Identify which cell holds the provided text, then report its (x, y) central coordinate. 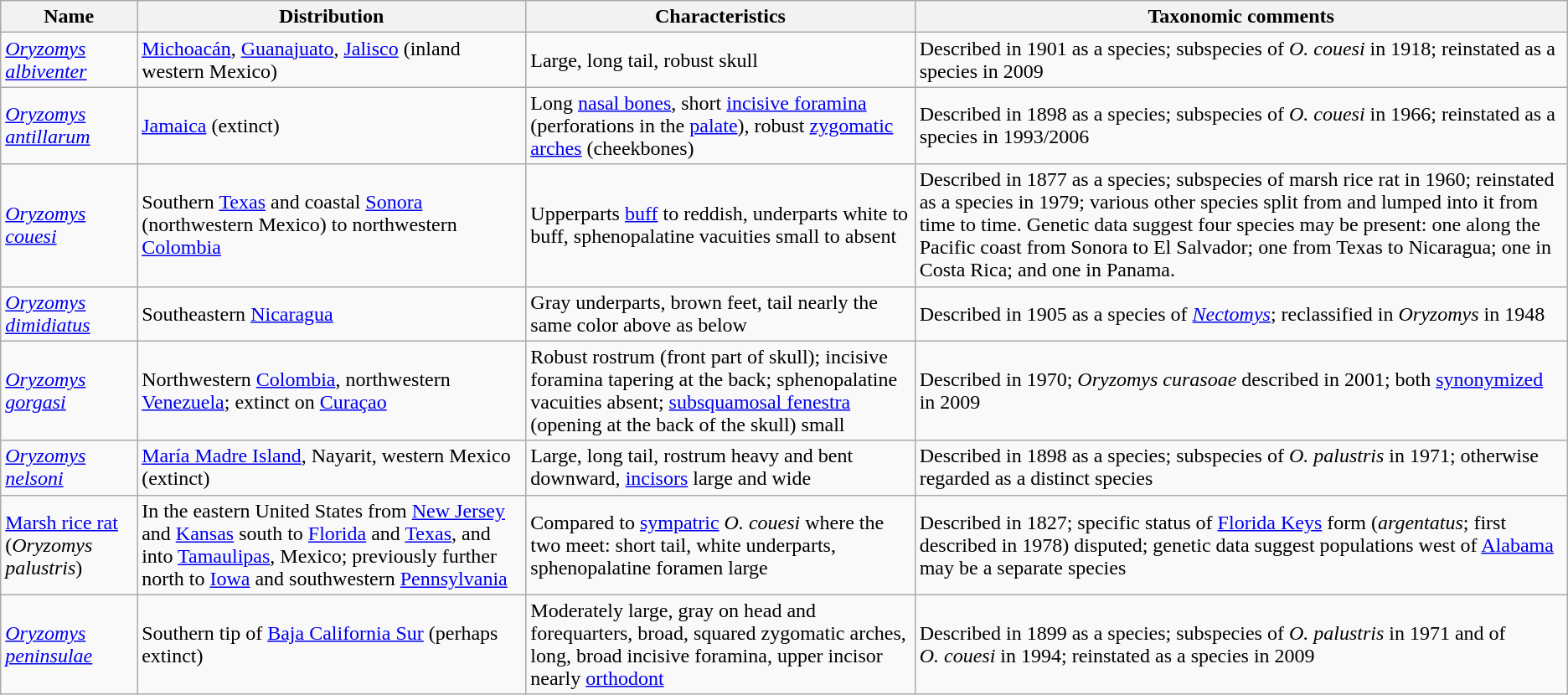
Southern tip of Baja California Sur (perhaps extinct) (332, 645)
Described in 1970; Oryzomys curasoae described in 2001; both synonymized in 2009 (1241, 390)
María Madre Island, Nayarit, western Mexico (extinct) (332, 467)
Characteristics (720, 17)
Southeastern Nicaragua (332, 313)
Described in 1898 as a species; subspecies of O. couesi in 1966; reinstated as a species in 1993/2006 (1241, 126)
Michoacán, Guanajuato, Jalisco (inland western Mexico) (332, 60)
Compared to sympatric O. couesi where the two meet: short tail, white underparts, sphenopalatine foramen large (720, 544)
Oryzomys gorgasi (69, 390)
Northwestern Colombia, northwestern Venezuela; extinct on Curaçao (332, 390)
Described in 1905 as a species of Nectomys; reclassified in Oryzomys in 1948 (1241, 313)
Distribution (332, 17)
Oryzomys nelsoni (69, 467)
Oryzomys antillarum (69, 126)
Oryzomys couesi (69, 225)
Oryzomys dimidiatus (69, 313)
Name (69, 17)
Oryzomys peninsulae (69, 645)
Large, long tail, robust skull (720, 60)
Oryzomys albiventer (69, 60)
Upperparts buff to reddish, underparts white to buff, sphenopalatine vacuities small to absent (720, 225)
Described in 1901 as a species; subspecies of O. couesi in 1918; reinstated as a species in 2009 (1241, 60)
Southern Texas and coastal Sonora (northwestern Mexico) to northwestern Colombia (332, 225)
Marsh rice rat (Oryzomys palustris) (69, 544)
Jamaica (extinct) (332, 126)
Described in 1898 as a species; subspecies of O. palustris in 1971; otherwise regarded as a distinct species (1241, 467)
Gray underparts, brown feet, tail nearly the same color above as below (720, 313)
Taxonomic comments (1241, 17)
Long nasal bones, short incisive foramina (perforations in the palate), robust zygomatic arches (cheekbones) (720, 126)
Large, long tail, rostrum heavy and bent downward, incisors large and wide (720, 467)
Moderately large, gray on head and forequarters, broad, squared zygomatic arches, long, broad incisive foramina, upper incisor nearly orthodont (720, 645)
Described in 1899 as a species; subspecies of O. palustris in 1971 and of O. couesi in 1994; reinstated as a species in 2009 (1241, 645)
